From the cell containing the given text, extract its center point as (X, Y) coordinate. 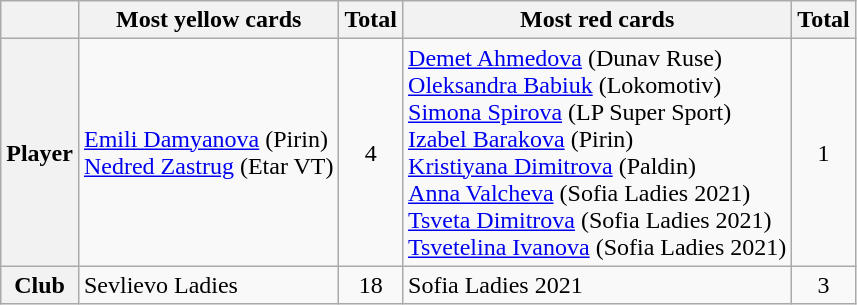
Sevlievo Ladies (208, 285)
3 (824, 285)
Emili Damyanova (Pirin) Nedred Zastrug (Etar VT) (208, 152)
Club (40, 285)
Player (40, 152)
18 (371, 285)
1 (824, 152)
Most red cards (598, 20)
Most yellow cards (208, 20)
Sofia Ladies 2021 (598, 285)
4 (371, 152)
